Capture the cell that displays the provided text and extract its (x, y) central coordinate. 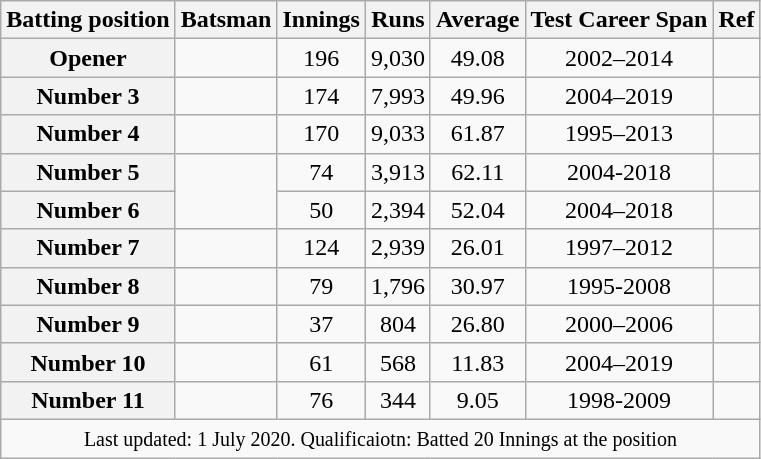
50 (321, 210)
344 (398, 400)
49.96 (478, 96)
79 (321, 286)
Test Career Span (619, 20)
Batsman (226, 20)
52.04 (478, 210)
174 (321, 96)
2,394 (398, 210)
568 (398, 362)
62.11 (478, 172)
Number 8 (88, 286)
1,796 (398, 286)
Number 3 (88, 96)
Number 4 (88, 134)
Number 5 (88, 172)
9,033 (398, 134)
Runs (398, 20)
170 (321, 134)
196 (321, 58)
61.87 (478, 134)
Innings (321, 20)
Number 11 (88, 400)
Average (478, 20)
2002–2014 (619, 58)
Number 9 (88, 324)
76 (321, 400)
30.97 (478, 286)
26.80 (478, 324)
Number 6 (88, 210)
3,913 (398, 172)
Number 7 (88, 248)
Opener (88, 58)
11.83 (478, 362)
2004-2018 (619, 172)
124 (321, 248)
Batting position (88, 20)
2,939 (398, 248)
2000–2006 (619, 324)
2004–2018 (619, 210)
49.08 (478, 58)
1995-2008 (619, 286)
804 (398, 324)
37 (321, 324)
1997–2012 (619, 248)
Ref (736, 20)
1998-2009 (619, 400)
Last updated: 1 July 2020. Qualificaiotn: Batted 20 Innings at the position (380, 438)
9.05 (478, 400)
1995–2013 (619, 134)
61 (321, 362)
74 (321, 172)
9,030 (398, 58)
7,993 (398, 96)
26.01 (478, 248)
Number 10 (88, 362)
